Identify which cell holds the provided text, then report its (X, Y) central coordinate. 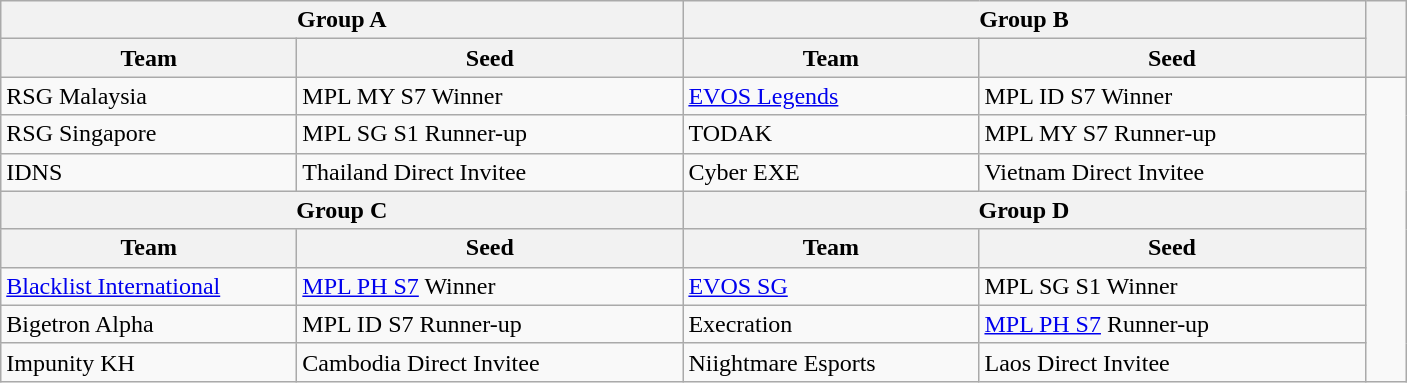
Cambodia Direct Invitee (490, 362)
Group C (342, 210)
MPL PH S7 Winner (490, 286)
EVOS Legends (831, 96)
Vietnam Direct Invitee (1172, 172)
MPL MY S7 Runner-up (1172, 134)
Execration (831, 324)
MPL MY S7 Winner (490, 96)
MPL ID S7 Runner-up (490, 324)
MPL PH S7 Runner-up (1172, 324)
IDNS (149, 172)
RSG Malaysia (149, 96)
MPL SG S1 Runner-up (490, 134)
MPL SG S1 Winner (1172, 286)
Cyber EXE (831, 172)
Thailand Direct Invitee (490, 172)
EVOS SG (831, 286)
Bigetron Alpha (149, 324)
Laos Direct Invitee (1172, 362)
MPL ID S7 Winner (1172, 96)
Group B (1024, 20)
Blacklist International (149, 286)
Impunity KH (149, 362)
Niightmare Esports (831, 362)
TODAK (831, 134)
Group D (1024, 210)
RSG Singapore (149, 134)
Group A (342, 20)
